Search for the cell housing the specified text and yield its (x, y) center coordinate. 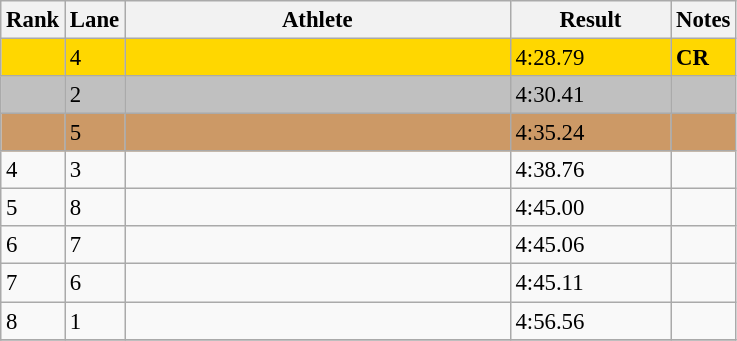
4:56.56 (590, 321)
Athlete (318, 20)
4:45.06 (590, 245)
4:30.41 (590, 95)
CR (704, 58)
Result (590, 20)
1 (95, 321)
Notes (704, 20)
4:28.79 (590, 58)
4:38.76 (590, 170)
2 (95, 95)
Lane (95, 20)
4:35.24 (590, 133)
Rank (33, 20)
3 (95, 170)
4:45.11 (590, 283)
4:45.00 (590, 208)
